Return (x, y) of the center of cell containing provided text 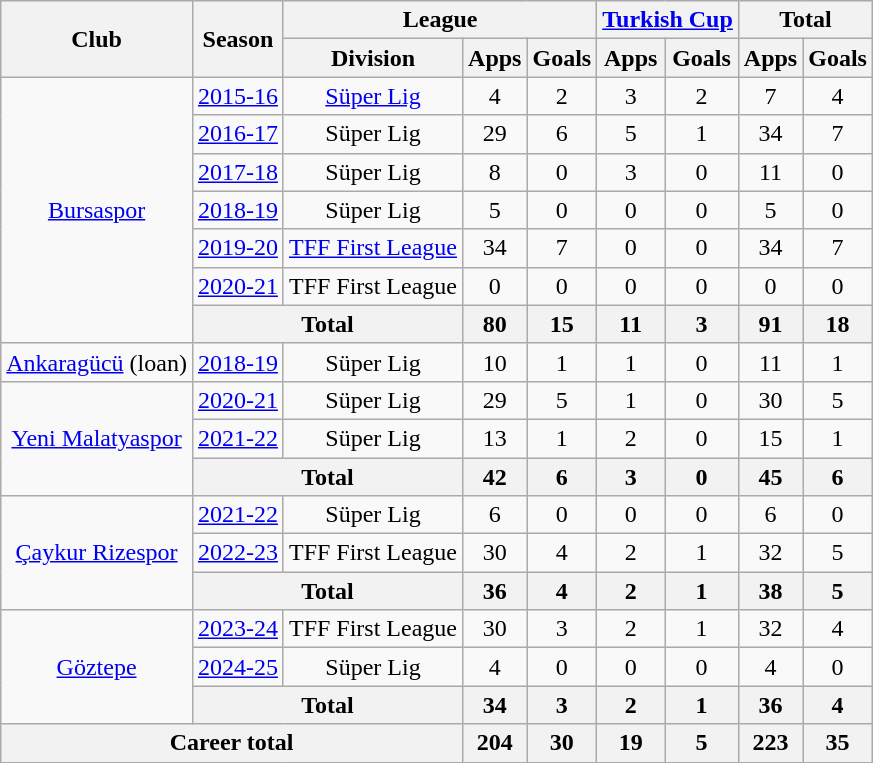
Bursaspor (97, 210)
91 (770, 324)
13 (495, 438)
Çaykur Rizespor (97, 553)
2022-23 (238, 553)
2019-20 (238, 248)
45 (770, 477)
Season (238, 39)
10 (495, 362)
19 (631, 743)
Göztepe (97, 667)
Ankaragücü (loan) (97, 362)
35 (838, 743)
Division (372, 58)
Turkish Cup (668, 20)
2024-25 (238, 667)
42 (495, 477)
Yeni Malatyaspor (97, 438)
2017-18 (238, 172)
Career total (232, 743)
8 (495, 172)
223 (770, 743)
Club (97, 39)
18 (838, 324)
80 (495, 324)
2016-17 (238, 134)
38 (770, 591)
2023-24 (238, 629)
League (440, 20)
2015-16 (238, 96)
204 (495, 743)
